Identify which cell holds the provided text, then report its (X, Y) central coordinate. 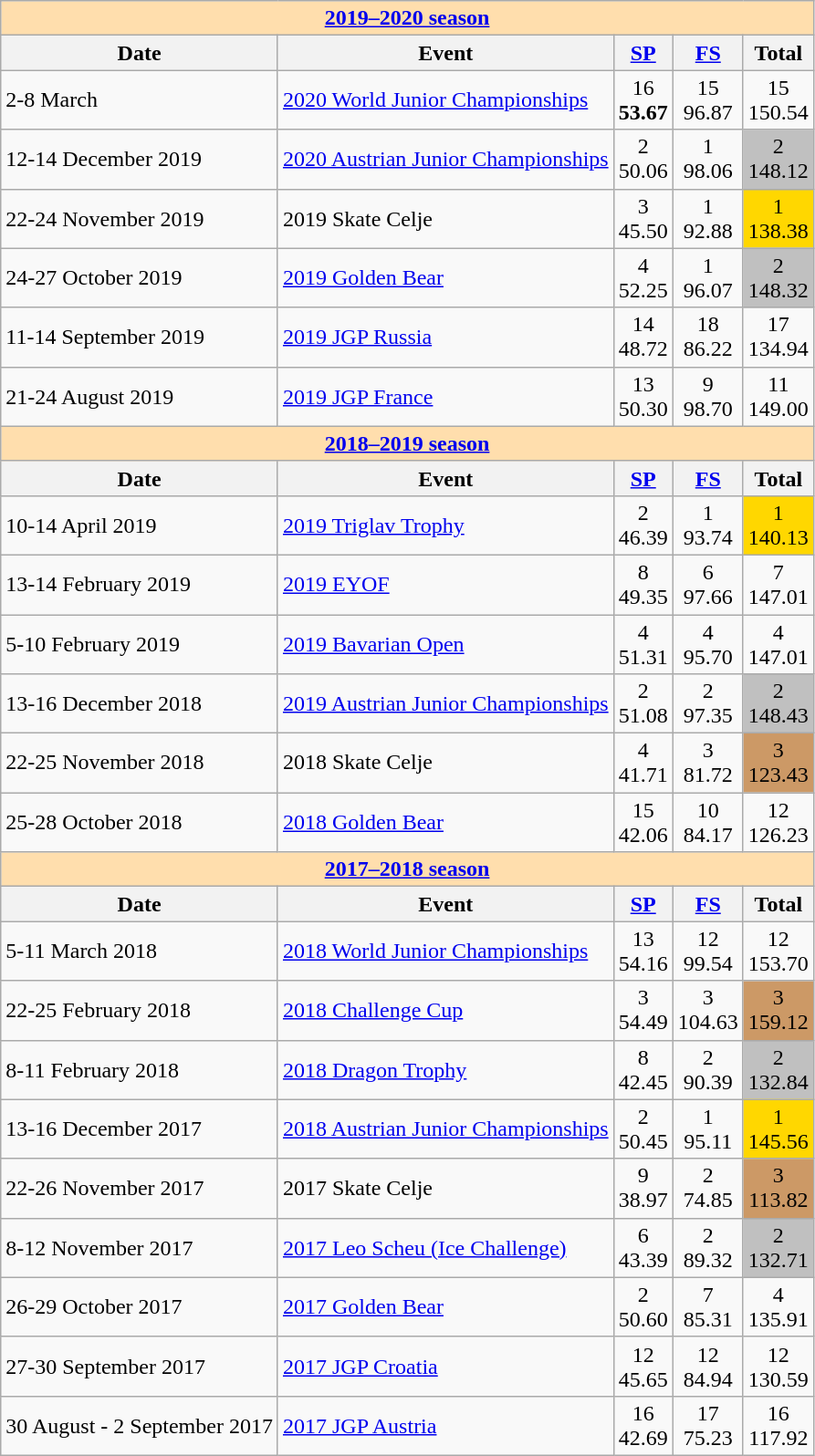
12 45.65 (643, 1367)
2019–2020 season (407, 18)
18 86.22 (708, 338)
1 145.56 (778, 1129)
22-24 November 2019 (140, 219)
2018 Dragon Trophy (445, 1069)
9 98.70 (708, 396)
22-25 November 2018 (140, 763)
9 38.97 (643, 1188)
17 75.23 (708, 1425)
3 54.49 (643, 1011)
2 148.12 (778, 159)
2018–2019 season (407, 443)
2019 Skate Celje (445, 219)
2 148.43 (778, 704)
3 45.50 (643, 219)
2-8 March (140, 100)
1 92.88 (708, 219)
12 84.94 (708, 1367)
2019 JGP France (445, 396)
2018 World Junior Championships (445, 951)
12 126.23 (778, 823)
11 149.00 (778, 396)
2 90.39 (708, 1069)
2017–2018 season (407, 869)
3 113.82 (778, 1188)
2019 Triglav Trophy (445, 525)
13 50.30 (643, 396)
21-24 August 2019 (140, 396)
2 50.60 (643, 1306)
25-28 October 2018 (140, 823)
8-12 November 2017 (140, 1248)
2 46.39 (643, 525)
3 104.63 (708, 1011)
5-11 March 2018 (140, 951)
2018 Austrian Junior Championships (445, 1129)
13-16 December 2018 (140, 704)
2019 Bavarian Open (445, 644)
2 89.32 (708, 1248)
2 132.71 (778, 1248)
27-30 September 2017 (140, 1367)
13-16 December 2017 (140, 1129)
24-27 October 2019 (140, 277)
4 95.70 (708, 644)
13-14 February 2019 (140, 584)
15 42.06 (643, 823)
10-14 April 2019 (140, 525)
2017 Leo Scheu (Ice Challenge) (445, 1248)
2019 EYOF (445, 584)
12 153.70 (778, 951)
10 84.17 (708, 823)
2019 JGP Russia (445, 338)
4 135.91 (778, 1306)
15 150.54 (778, 100)
6 43.39 (643, 1248)
22-26 November 2017 (140, 1188)
2020 World Junior Championships (445, 100)
1 95.11 (708, 1129)
2017 JGP Croatia (445, 1367)
2018 Skate Celje (445, 763)
15 96.87 (708, 100)
2 51.08 (643, 704)
1 93.74 (708, 525)
3 123.43 (778, 763)
2 50.06 (643, 159)
1 140.13 (778, 525)
22-25 February 2018 (140, 1011)
3 81.72 (708, 763)
1 138.38 (778, 219)
2 148.32 (778, 277)
2019 Austrian Junior Championships (445, 704)
8 49.35 (643, 584)
2017 Golden Bear (445, 1306)
6 97.66 (708, 584)
5-10 February 2019 (140, 644)
2018 Challenge Cup (445, 1011)
8-11 February 2018 (140, 1069)
2019 Golden Bear (445, 277)
2018 Golden Bear (445, 823)
16 117.92 (778, 1425)
2 74.85 (708, 1188)
2 50.45 (643, 1129)
2017 JGP Austria (445, 1425)
1 96.07 (708, 277)
3 159.12 (778, 1011)
2 97.35 (708, 704)
13 54.16 (643, 951)
12 130.59 (778, 1367)
30 August - 2 September 2017 (140, 1425)
16 42.69 (643, 1425)
26-29 October 2017 (140, 1306)
2017 Skate Celje (445, 1188)
12-14 December 2019 (140, 159)
7 147.01 (778, 584)
4 41.71 (643, 763)
2020 Austrian Junior Championships (445, 159)
4 147.01 (778, 644)
1 98.06 (708, 159)
8 42.45 (643, 1069)
2 132.84 (778, 1069)
16 53.67 (643, 100)
11-14 September 2019 (140, 338)
4 51.31 (643, 644)
14 48.72 (643, 338)
7 85.31 (708, 1306)
17 134.94 (778, 338)
4 52.25 (643, 277)
12 99.54 (708, 951)
